Search for the cell housing the specified text and yield its (X, Y) center coordinate. 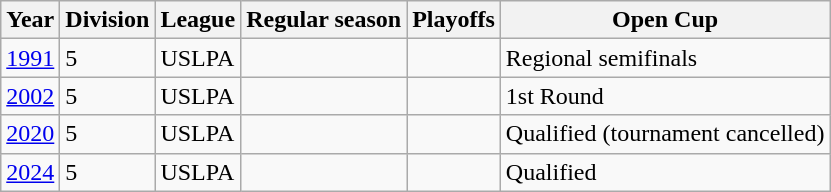
2024 (30, 172)
Playoffs (454, 20)
1991 (30, 58)
Regular season (324, 20)
2020 (30, 134)
Qualified (tournament cancelled) (665, 134)
2002 (30, 96)
Open Cup (665, 20)
1st Round (665, 96)
Division (108, 20)
Regional semifinals (665, 58)
Qualified (665, 172)
Year (30, 20)
League (198, 20)
